Provide the [X, Y] coordinate of the cell's center where the given text is located.  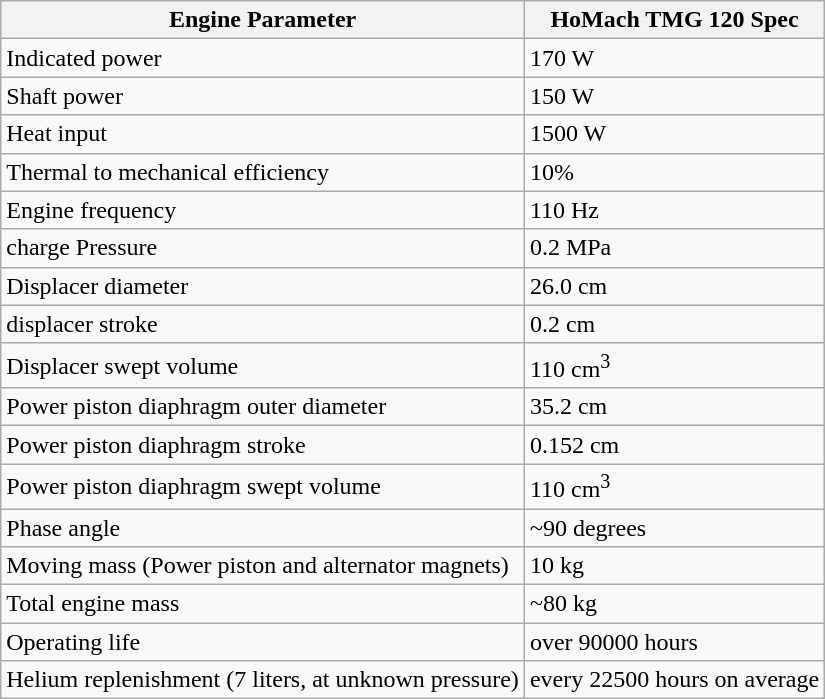
10 kg [674, 566]
Thermal to mechanical efficiency [263, 172]
charge Pressure [263, 248]
Displacer swept volume [263, 366]
26.0 cm [674, 286]
Shaft power [263, 96]
Power piston diaphragm swept volume [263, 486]
Engine Parameter [263, 20]
HoMach TMG 120 Spec [674, 20]
0.2 MPa [674, 248]
Phase angle [263, 528]
110 Hz [674, 210]
Operating life [263, 642]
35.2 cm [674, 407]
~90 degrees [674, 528]
Engine frequency [263, 210]
170 W [674, 58]
Helium replenishment (7 liters, at unknown pressure) [263, 680]
Heat input [263, 134]
0.2 cm [674, 324]
150 W [674, 96]
Displacer diameter [263, 286]
over 90000 hours [674, 642]
Power piston diaphragm outer diameter [263, 407]
0.152 cm [674, 445]
displacer stroke [263, 324]
~80 kg [674, 604]
Total engine mass [263, 604]
Moving mass (Power piston and alternator magnets) [263, 566]
every 22500 hours on average [674, 680]
Power piston diaphragm stroke [263, 445]
Indicated power [263, 58]
1500 W [674, 134]
10% [674, 172]
